Return [X, Y] of the center of cell containing provided text 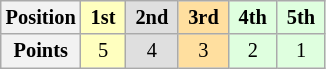
2 [253, 51]
4 [152, 51]
3rd [203, 17]
1 [301, 51]
5 [104, 51]
5th [301, 17]
4th [253, 17]
1st [104, 17]
Position [41, 17]
Points [41, 51]
2nd [152, 17]
3 [203, 51]
